Locate the cell with the specified text and output its (x, y) center coordinate. 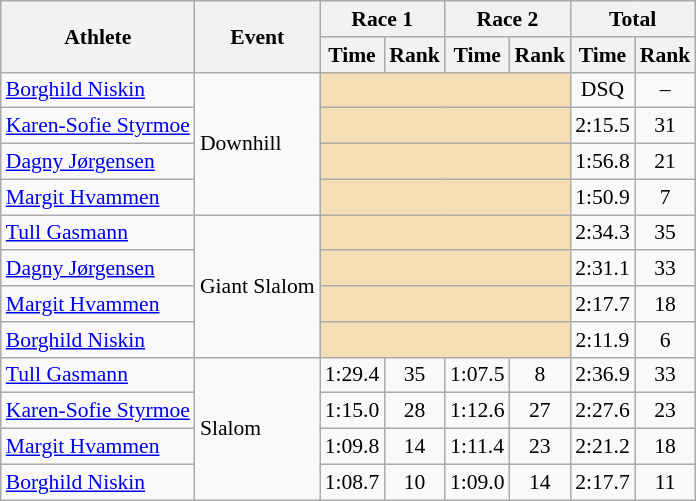
1:08.7 (352, 482)
2:31.1 (602, 269)
2:27.6 (602, 411)
27 (540, 411)
2:15.5 (602, 126)
– (666, 90)
11 (666, 482)
2:21.2 (602, 447)
Downhill (258, 143)
1:56.8 (602, 162)
2:11.9 (602, 340)
Race 1 (382, 19)
DSQ (602, 90)
1:50.9 (602, 197)
1:12.6 (478, 411)
Athlete (98, 36)
2:36.9 (602, 375)
1:09.0 (478, 482)
31 (666, 126)
6 (666, 340)
1:07.5 (478, 375)
1:11.4 (478, 447)
7 (666, 197)
21 (666, 162)
1:29.4 (352, 375)
8 (540, 375)
Total (632, 19)
2:34.3 (602, 233)
Race 2 (508, 19)
28 (414, 411)
Slalom (258, 428)
Giant Slalom (258, 286)
1:09.8 (352, 447)
Event (258, 36)
1:15.0 (352, 411)
10 (414, 482)
